Output the [X, Y] coordinate of the center of the cell containing the given text.  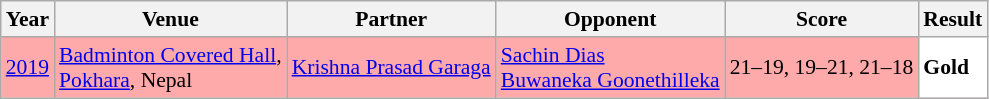
Krishna Prasad Garaga [392, 68]
Score [822, 19]
Sachin Dias Buwaneka Goonethilleka [610, 68]
Opponent [610, 19]
Venue [170, 19]
21–19, 19–21, 21–18 [822, 68]
2019 [28, 68]
Year [28, 19]
Result [952, 19]
Gold [952, 68]
Badminton Covered Hall,Pokhara, Nepal [170, 68]
Partner [392, 19]
